Extract the [X, Y] coordinate from the center of the cell holding the provided text.  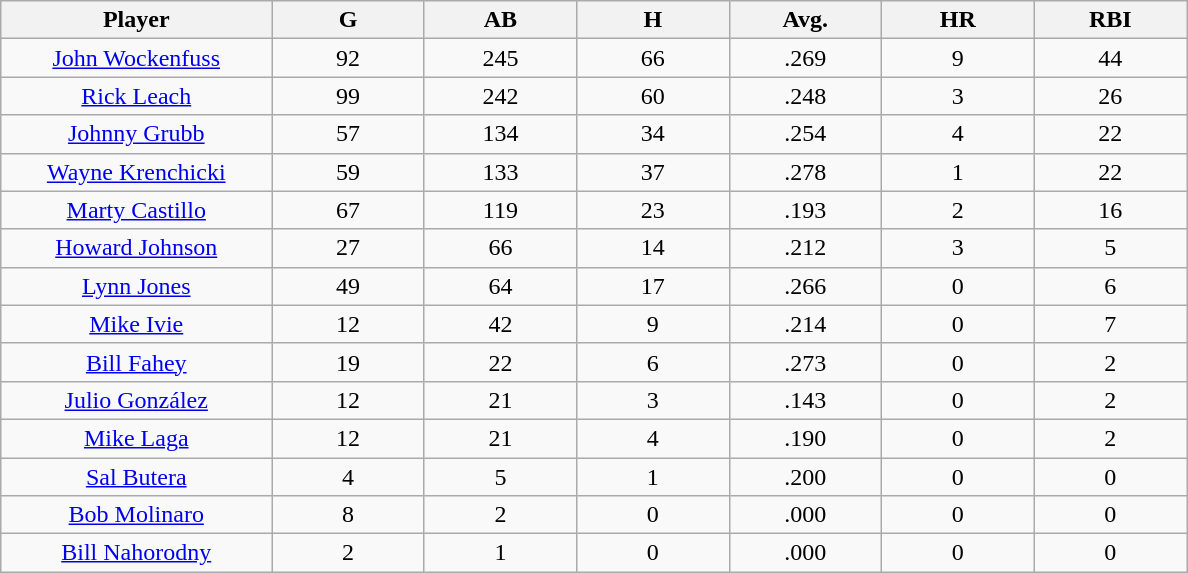
134 [500, 134]
HR [958, 20]
John Wockenfuss [136, 58]
92 [348, 58]
34 [653, 134]
42 [500, 324]
19 [348, 362]
.278 [805, 172]
Lynn Jones [136, 286]
37 [653, 172]
26 [1110, 96]
Avg. [805, 20]
119 [500, 210]
Bill Nahorodny [136, 553]
.212 [805, 248]
245 [500, 58]
Julio González [136, 400]
.248 [805, 96]
Bob Molinaro [136, 515]
7 [1110, 324]
.214 [805, 324]
99 [348, 96]
Mike Laga [136, 438]
.200 [805, 477]
8 [348, 515]
59 [348, 172]
Wayne Krenchicki [136, 172]
Rick Leach [136, 96]
Mike Ivie [136, 324]
133 [500, 172]
Johnny Grubb [136, 134]
242 [500, 96]
16 [1110, 210]
.269 [805, 58]
60 [653, 96]
Player [136, 20]
14 [653, 248]
67 [348, 210]
Sal Butera [136, 477]
.190 [805, 438]
.273 [805, 362]
44 [1110, 58]
Marty Castillo [136, 210]
23 [653, 210]
57 [348, 134]
AB [500, 20]
.254 [805, 134]
RBI [1110, 20]
.193 [805, 210]
G [348, 20]
.266 [805, 286]
.143 [805, 400]
H [653, 20]
Howard Johnson [136, 248]
64 [500, 286]
Bill Fahey [136, 362]
49 [348, 286]
27 [348, 248]
17 [653, 286]
